Search for the cell housing the specified text and yield its (X, Y) center coordinate. 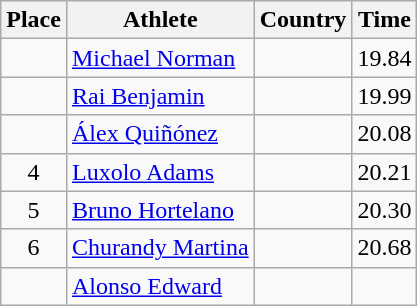
Place (34, 20)
Country (303, 20)
19.99 (384, 96)
20.68 (384, 248)
20.08 (384, 134)
Michael Norman (160, 58)
5 (34, 210)
Rai Benjamin (160, 96)
Athlete (160, 20)
Bruno Hortelano (160, 210)
19.84 (384, 58)
Time (384, 20)
Churandy Martina (160, 248)
Luxolo Adams (160, 172)
Álex Quiñónez (160, 134)
Alonso Edward (160, 286)
20.21 (384, 172)
6 (34, 248)
4 (34, 172)
20.30 (384, 210)
